Output the (X, Y) coordinate of the center of the cell containing the given text.  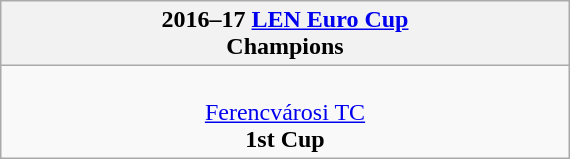
Ferencvárosi TC1st Cup (284, 112)
2016–17 LEN Euro CupChampions (284, 34)
